Output the [x, y] coordinate of the center of the cell containing the given text.  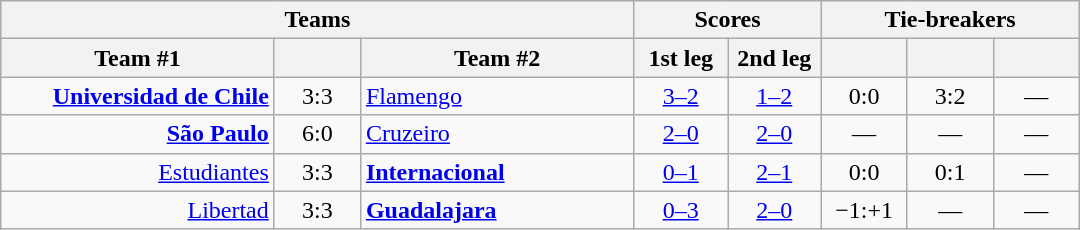
São Paulo [138, 134]
2–1 [775, 172]
−1:+1 [864, 210]
6:0 [317, 134]
3:2 [950, 96]
Libertad [138, 210]
Team #2 [497, 58]
Scores [728, 20]
1–2 [775, 96]
Internacional [497, 172]
1st leg [681, 58]
0–1 [681, 172]
3–2 [681, 96]
Teams [318, 20]
Guadalajara [497, 210]
Team #1 [138, 58]
2nd leg [775, 58]
Flamengo [497, 96]
Universidad de Chile [138, 96]
Tie-breakers [950, 20]
0:1 [950, 172]
Cruzeiro [497, 134]
Estudiantes [138, 172]
0–3 [681, 210]
